Locate the cell with the specified text and output its (x, y) center coordinate. 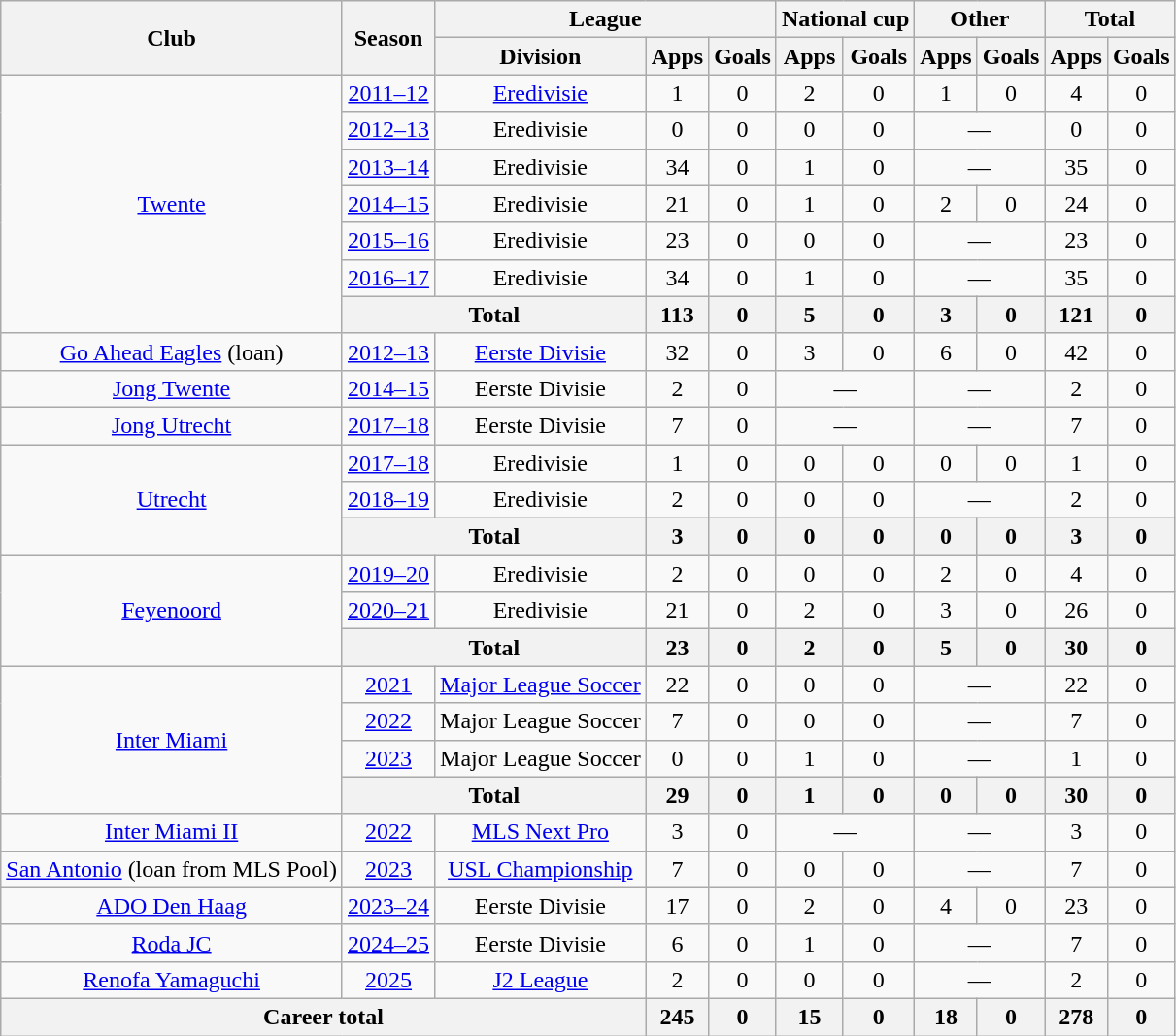
2020–21 (388, 611)
Other (980, 19)
2021 (388, 685)
Jong Twente (172, 388)
Season (388, 38)
League (606, 19)
2018–19 (388, 500)
42 (1076, 351)
278 (1076, 1017)
Go Ahead Eagles (loan) (172, 351)
2024–25 (388, 943)
113 (677, 315)
Feyenoord (172, 611)
2023–24 (388, 906)
Inter Miami (172, 740)
121 (1076, 315)
2019–20 (388, 574)
24 (1076, 204)
26 (1076, 611)
Renofa Yamaguchi (172, 980)
2011–12 (388, 93)
2015–16 (388, 241)
ADO Den Haag (172, 906)
32 (677, 351)
Roda JC (172, 943)
Inter Miami II (172, 832)
USL Championship (541, 869)
Division (541, 56)
Twente (172, 204)
15 (809, 1017)
San Antonio (loan from MLS Pool) (172, 869)
National cup (845, 19)
245 (677, 1017)
2013–14 (388, 167)
17 (677, 906)
Career total (323, 1017)
J2 League (541, 980)
MLS Next Pro (541, 832)
Utrecht (172, 500)
29 (677, 795)
Club (172, 38)
18 (946, 1017)
2025 (388, 980)
Jong Utrecht (172, 425)
2016–17 (388, 278)
